Locate the cell with the specified text and output its (X, Y) center coordinate. 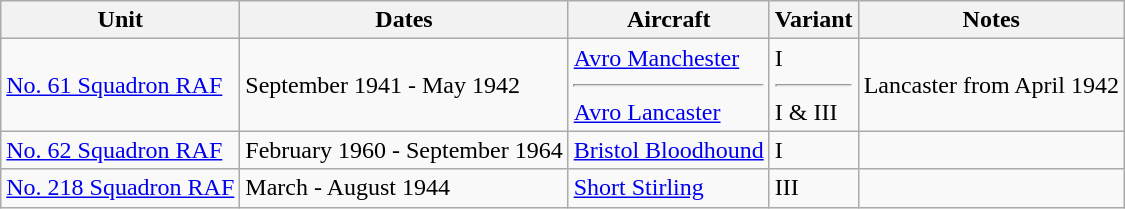
Variant (814, 20)
March - August 1944 (404, 188)
February 1960 - September 1964 (404, 150)
Dates (404, 20)
Short Stirling (668, 188)
Bristol Bloodhound (668, 150)
Notes (991, 20)
September 1941 - May 1942 (404, 85)
No. 218 Squadron RAF (120, 188)
I (814, 150)
Aircraft (668, 20)
Lancaster from April 1942 (991, 85)
Avro ManchesterAvro Lancaster (668, 85)
No. 61 Squadron RAF (120, 85)
Unit (120, 20)
II & III (814, 85)
No. 62 Squadron RAF (120, 150)
III (814, 188)
